Output the [x, y] coordinate of the center of the cell containing the given text.  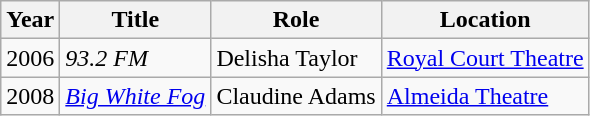
Title [136, 20]
Role [296, 20]
93.2 FM [136, 58]
Big White Fog [136, 96]
2006 [30, 58]
Claudine Adams [296, 96]
Year [30, 20]
Delisha Taylor [296, 58]
Almeida Theatre [485, 96]
Location [485, 20]
2008 [30, 96]
Royal Court Theatre [485, 58]
